Find where the given text appears and provide that cell's center as [X, Y] coordinate. 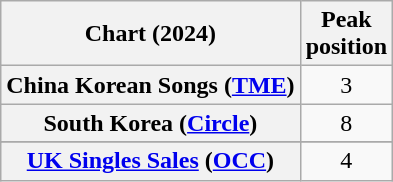
South Korea (Circle) [150, 123]
Chart (2024) [150, 34]
8 [346, 123]
3 [346, 85]
UK Singles Sales (OCC) [150, 161]
China Korean Songs (TME) [150, 85]
Peakposition [346, 34]
4 [346, 161]
